Capture the cell that displays the provided text and extract its (X, Y) central coordinate. 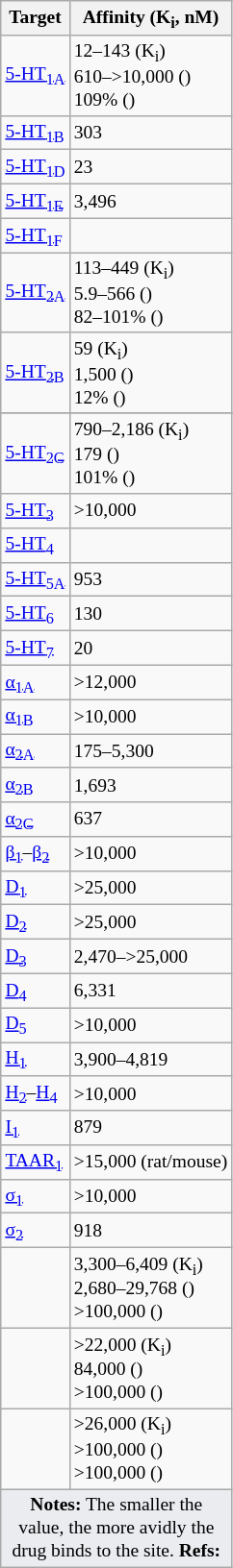
879 (150, 1128)
918 (150, 1231)
5-HT1E (35, 201)
5-HT2A (35, 293)
6,331 (150, 991)
5-HT5A (35, 579)
H2–H4 (35, 1093)
I1 (35, 1128)
953 (150, 579)
D4 (35, 991)
5-HT1B (35, 133)
D1 (35, 888)
H1 (35, 1060)
α2B (35, 785)
790–2,186 (Ki)179 ()101% () (150, 453)
TAAR1 (35, 1163)
3,496 (150, 201)
5-HT2B (35, 373)
σ1 (35, 1196)
130 (150, 614)
D3 (35, 957)
D5 (35, 1025)
175–5,300 (150, 751)
303 (150, 133)
Notes: The smaller the value, the more avidly the drug binds to the site. Refs: (116, 1528)
5-HT4 (35, 545)
β1–β2 (35, 854)
α2A (35, 751)
20 (150, 648)
>15,000 (rat/mouse) (150, 1163)
637 (150, 820)
Target (35, 18)
3,300–6,409 (Ki)2,680–29,768 ()>100,000 () (150, 1288)
113–449 (Ki)5.9–566 ()82–101% () (150, 293)
2,470–>25,000 (150, 957)
23 (150, 167)
59 (Ki)1,500 ()12% () (150, 373)
Affinity (Ki, nM) (150, 18)
>12,000 (150, 682)
5-HT3 (35, 511)
>22,000 (Ki)84,000 ()>100,000 () (150, 1368)
>26,000 (Ki)>100,000 ()>100,000 () (150, 1449)
5-HT1A (35, 75)
D2 (35, 922)
5-HT1D (35, 167)
5-HT7 (35, 648)
3,900–4,819 (150, 1060)
α1A (35, 682)
α1B (35, 717)
α2C (35, 820)
12–143 (Ki)610–>10,000 ()109% () (150, 75)
σ2 (35, 1231)
5-HT2C (35, 453)
5-HT1F (35, 235)
5-HT6 (35, 614)
1,693 (150, 785)
